Provide the [X, Y] coordinate of the cell's center where the given text is located.  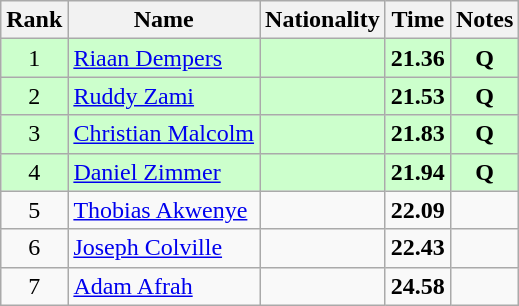
24.58 [418, 286]
Riaan Dempers [164, 58]
22.43 [418, 248]
2 [34, 96]
7 [34, 286]
21.53 [418, 96]
5 [34, 210]
Joseph Colville [164, 248]
Rank [34, 20]
6 [34, 248]
22.09 [418, 210]
Christian Malcolm [164, 134]
1 [34, 58]
Ruddy Zami [164, 96]
Name [164, 20]
21.94 [418, 172]
Daniel Zimmer [164, 172]
Nationality [323, 20]
Notes [484, 20]
3 [34, 134]
Time [418, 20]
21.36 [418, 58]
Adam Afrah [164, 286]
21.83 [418, 134]
4 [34, 172]
Thobias Akwenye [164, 210]
